Return (x, y) of the center of cell containing provided text 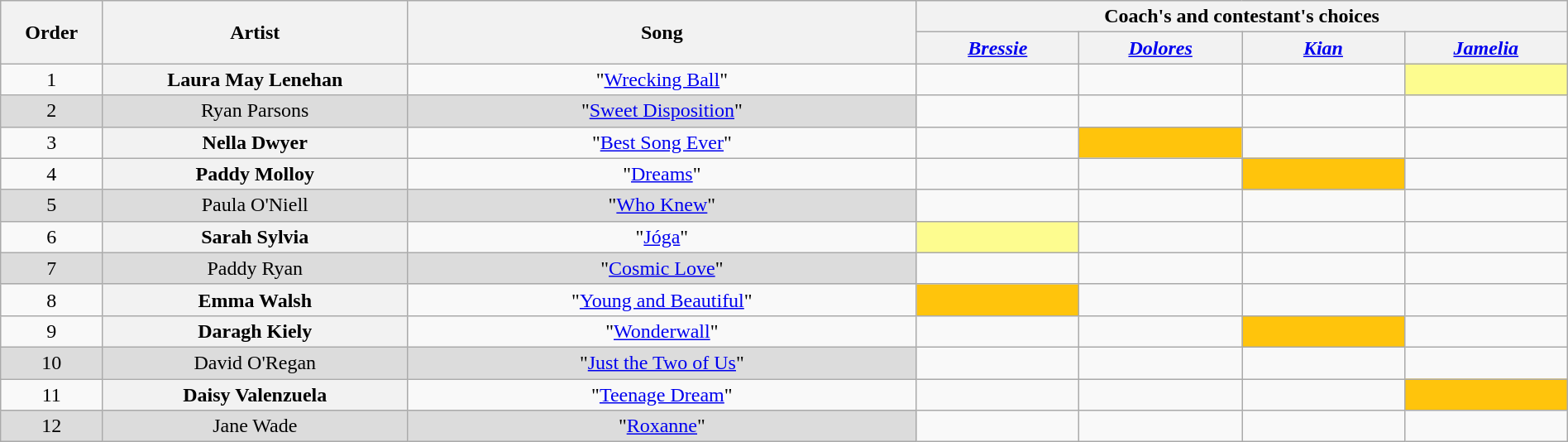
"Sweet Disposition" (662, 111)
Song (662, 32)
10 (51, 363)
Nella Dwyer (255, 142)
"Teenage Dream" (662, 395)
Paddy Ryan (255, 268)
1 (51, 79)
"Jóga" (662, 237)
Coach's and contestant's choices (1242, 17)
"Just the Two of Us" (662, 363)
Sarah Sylvia (255, 237)
11 (51, 395)
Paula O'Niell (255, 205)
6 (51, 237)
Kian (1323, 48)
"Wrecking Ball" (662, 79)
4 (51, 174)
"Young and Beautiful" (662, 300)
Laura May Lenehan (255, 79)
5 (51, 205)
7 (51, 268)
David O'Regan (255, 363)
"Cosmic Love" (662, 268)
"Best Song Ever" (662, 142)
Bressie (997, 48)
9 (51, 331)
"Wonderwall" (662, 331)
Dolores (1161, 48)
Artist (255, 32)
"Roxanne" (662, 426)
Jane Wade (255, 426)
Emma Walsh (255, 300)
Daisy Valenzuela (255, 395)
Order (51, 32)
Ryan Parsons (255, 111)
2 (51, 111)
Daragh Kiely (255, 331)
Paddy Molloy (255, 174)
12 (51, 426)
8 (51, 300)
Jamelia (1485, 48)
"Dreams" (662, 174)
"Who Knew" (662, 205)
3 (51, 142)
